Find where the given text appears and provide that cell's center as [x, y] coordinate. 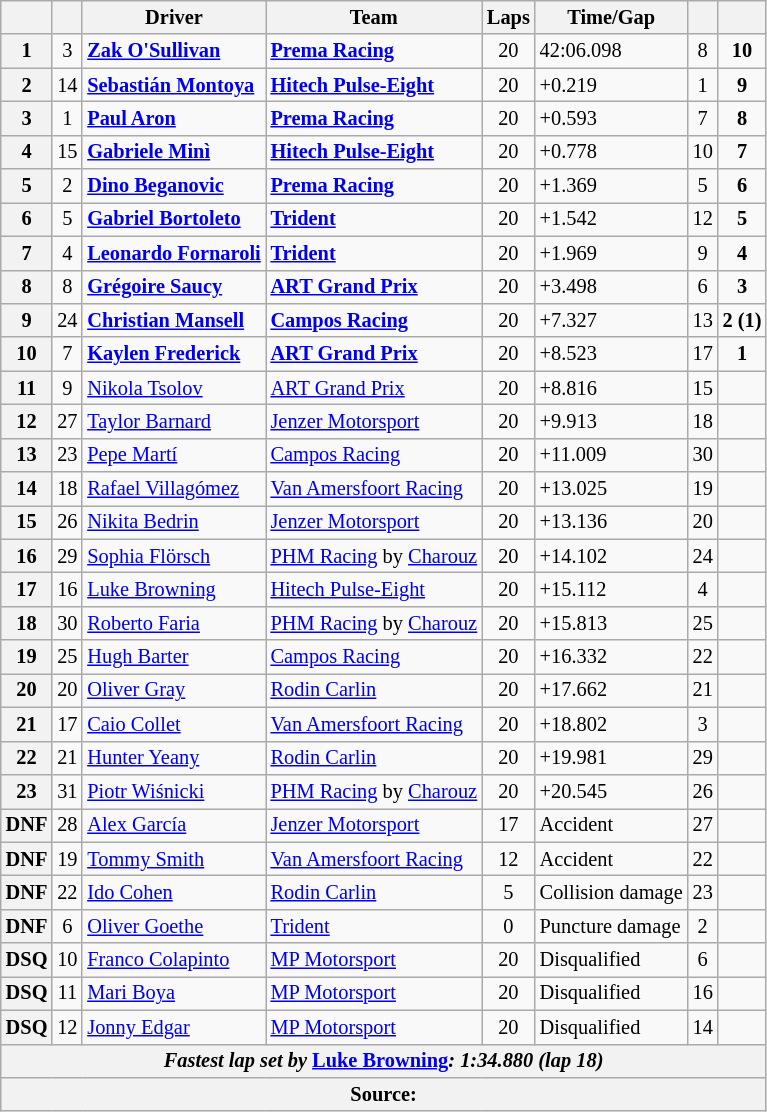
Mari Boya [174, 993]
Source: [384, 1094]
Dino Beganovic [174, 186]
31 [67, 791]
+16.332 [612, 657]
+15.112 [612, 589]
Puncture damage [612, 926]
Jonny Edgar [174, 1027]
Sebastián Montoya [174, 85]
Taylor Barnard [174, 421]
Fastest lap set by Luke Browning: 1:34.880 (lap 18) [384, 1061]
Nikola Tsolov [174, 388]
+1.369 [612, 186]
+0.593 [612, 118]
Ido Cohen [174, 892]
+0.778 [612, 152]
2 (1) [742, 320]
+11.009 [612, 455]
+13.025 [612, 489]
Collision damage [612, 892]
Driver [174, 17]
Kaylen Frederick [174, 354]
28 [67, 825]
Paul Aron [174, 118]
+1.542 [612, 219]
Grégoire Saucy [174, 287]
Oliver Goethe [174, 926]
Rafael Villagómez [174, 489]
+1.969 [612, 253]
Team [374, 17]
Franco Colapinto [174, 960]
Gabriel Bortoleto [174, 219]
Christian Mansell [174, 320]
Leonardo Fornaroli [174, 253]
Luke Browning [174, 589]
42:06.098 [612, 51]
Hugh Barter [174, 657]
+9.913 [612, 421]
Nikita Bedrin [174, 522]
Laps [508, 17]
+0.219 [612, 85]
+15.813 [612, 623]
+20.545 [612, 791]
+8.523 [612, 354]
+8.816 [612, 388]
0 [508, 926]
Sophia Flörsch [174, 556]
Time/Gap [612, 17]
Zak O'Sullivan [174, 51]
+7.327 [612, 320]
Roberto Faria [174, 623]
+19.981 [612, 758]
Caio Collet [174, 724]
+17.662 [612, 690]
Oliver Gray [174, 690]
+18.802 [612, 724]
+13.136 [612, 522]
+3.498 [612, 287]
Tommy Smith [174, 859]
Alex García [174, 825]
+14.102 [612, 556]
Piotr Wiśnicki [174, 791]
Hunter Yeany [174, 758]
Gabriele Minì [174, 152]
Pepe Martí [174, 455]
